Identify which cell holds the provided text, then report its (x, y) central coordinate. 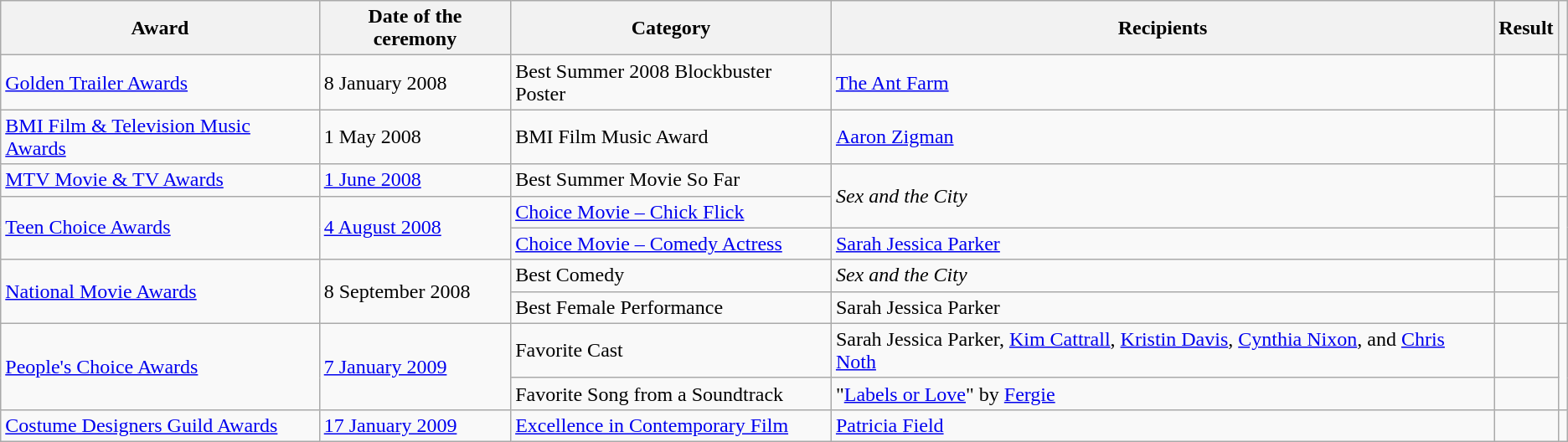
1 May 2008 (415, 137)
Best Summer Movie So Far (672, 180)
Recipients (1163, 28)
Excellence in Contemporary Film (672, 425)
The Ant Farm (1163, 82)
BMI Film & Television Music Awards (160, 137)
Result (1526, 28)
17 January 2009 (415, 425)
8 September 2008 (415, 291)
Aaron Zigman (1163, 137)
Sarah Jessica Parker, Kim Cattrall, Kristin Davis, Cynthia Nixon, and Chris Noth (1163, 350)
National Movie Awards (160, 291)
People's Choice Awards (160, 367)
"Labels or Love" by Fergie (1163, 393)
Favorite Cast (672, 350)
Best Summer 2008 Blockbuster Poster (672, 82)
Costume Designers Guild Awards (160, 425)
Golden Trailer Awards (160, 82)
Teen Choice Awards (160, 228)
MTV Movie & TV Awards (160, 180)
Category (672, 28)
Patricia Field (1163, 425)
7 January 2009 (415, 367)
4 August 2008 (415, 228)
Choice Movie – Chick Flick (672, 212)
BMI Film Music Award (672, 137)
Date of the ceremony (415, 28)
Best Comedy (672, 275)
Best Female Performance (672, 307)
Choice Movie – Comedy Actress (672, 244)
8 January 2008 (415, 82)
Award (160, 28)
1 June 2008 (415, 180)
Favorite Song from a Soundtrack (672, 393)
